Find where the given text appears and provide that cell's center as [x, y] coordinate. 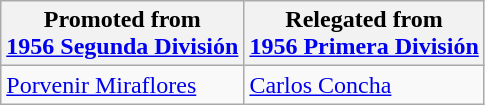
Carlos Concha [364, 85]
Promoted from1956 Segunda División [122, 34]
Relegated from1956 Primera División [364, 34]
Porvenir Miraflores [122, 85]
